Capture the cell that displays the provided text and extract its [X, Y] central coordinate. 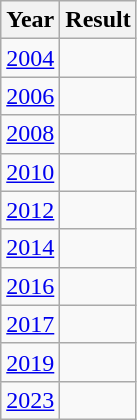
2008 [30, 134]
2023 [30, 400]
Result [98, 20]
2010 [30, 172]
2012 [30, 210]
2016 [30, 286]
2019 [30, 362]
2006 [30, 96]
2017 [30, 324]
Year [30, 20]
2014 [30, 248]
2004 [30, 58]
